Output the (x, y) coordinate of the center of the cell containing the given text.  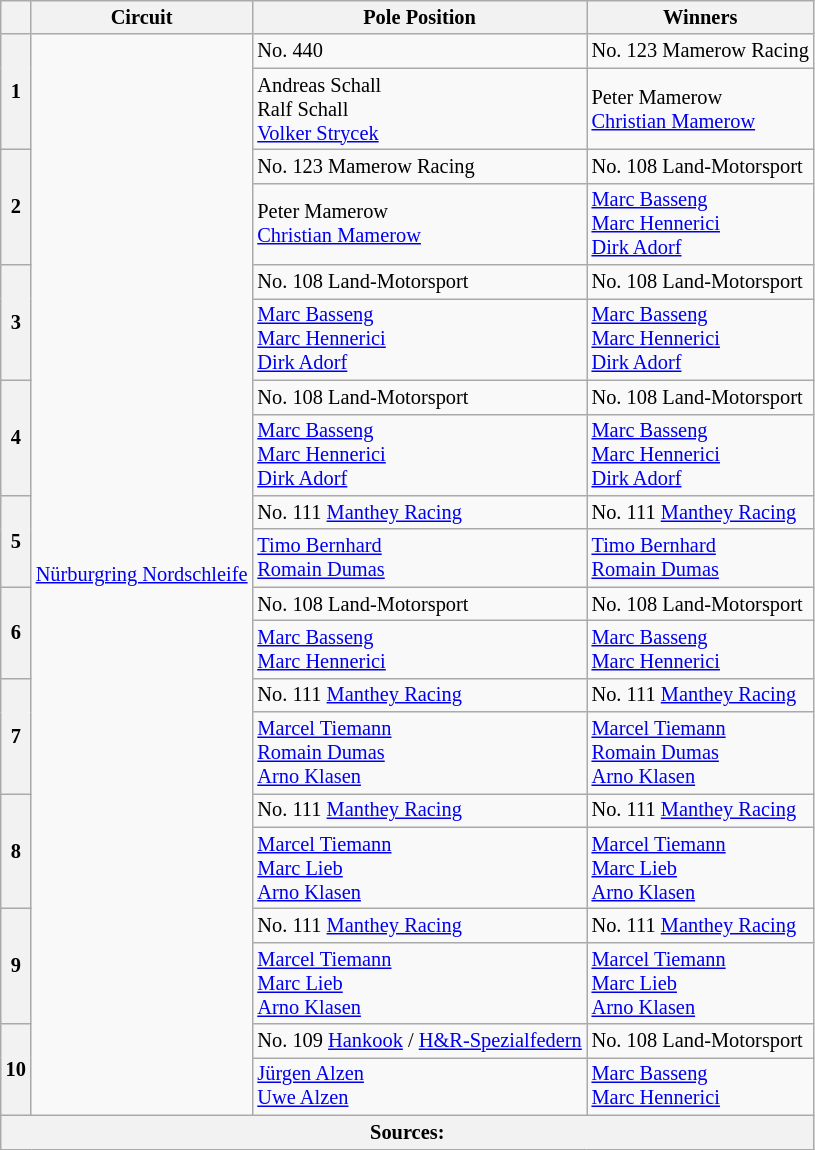
Winners (700, 17)
3 (16, 322)
Sources: (408, 1132)
Nürburgring Nordschleife (142, 574)
5 (16, 540)
Pole Position (419, 17)
Circuit (142, 17)
7 (16, 736)
1 (16, 92)
4 (16, 438)
6 (16, 632)
10 (16, 1070)
8 (16, 850)
No. 440 (419, 51)
Jürgen Alzen Uwe Alzen (419, 1086)
Andreas Schall Ralf Schall Volker Strycek (419, 109)
No. 109 Hankook / H&R-Spezialfedern (419, 1041)
9 (16, 966)
2 (16, 206)
